Search for the cell housing the specified text and yield its [X, Y] center coordinate. 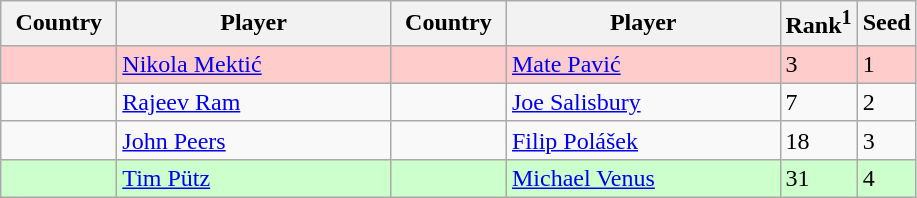
Mate Pavić [643, 64]
Michael Venus [643, 178]
Rajeev Ram [254, 102]
18 [818, 140]
Filip Polášek [643, 140]
Nikola Mektić [254, 64]
4 [886, 178]
7 [818, 102]
Seed [886, 24]
31 [818, 178]
1 [886, 64]
Tim Pütz [254, 178]
Joe Salisbury [643, 102]
Rank1 [818, 24]
2 [886, 102]
John Peers [254, 140]
